Pinpoint the cell where the given text exists, returning its (X, Y) midpoint coordinate. 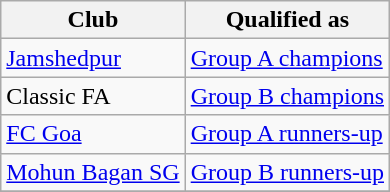
Group B champions (287, 96)
Qualified as (287, 20)
Club (93, 20)
FC Goa (93, 134)
Jamshedpur (93, 58)
Classic FA (93, 96)
Group A runners-up (287, 134)
Group B runners-up (287, 172)
Mohun Bagan SG (93, 172)
Group A champions (287, 58)
